For the text-containing cell, return its midpoint in [x, y] coordinate format. 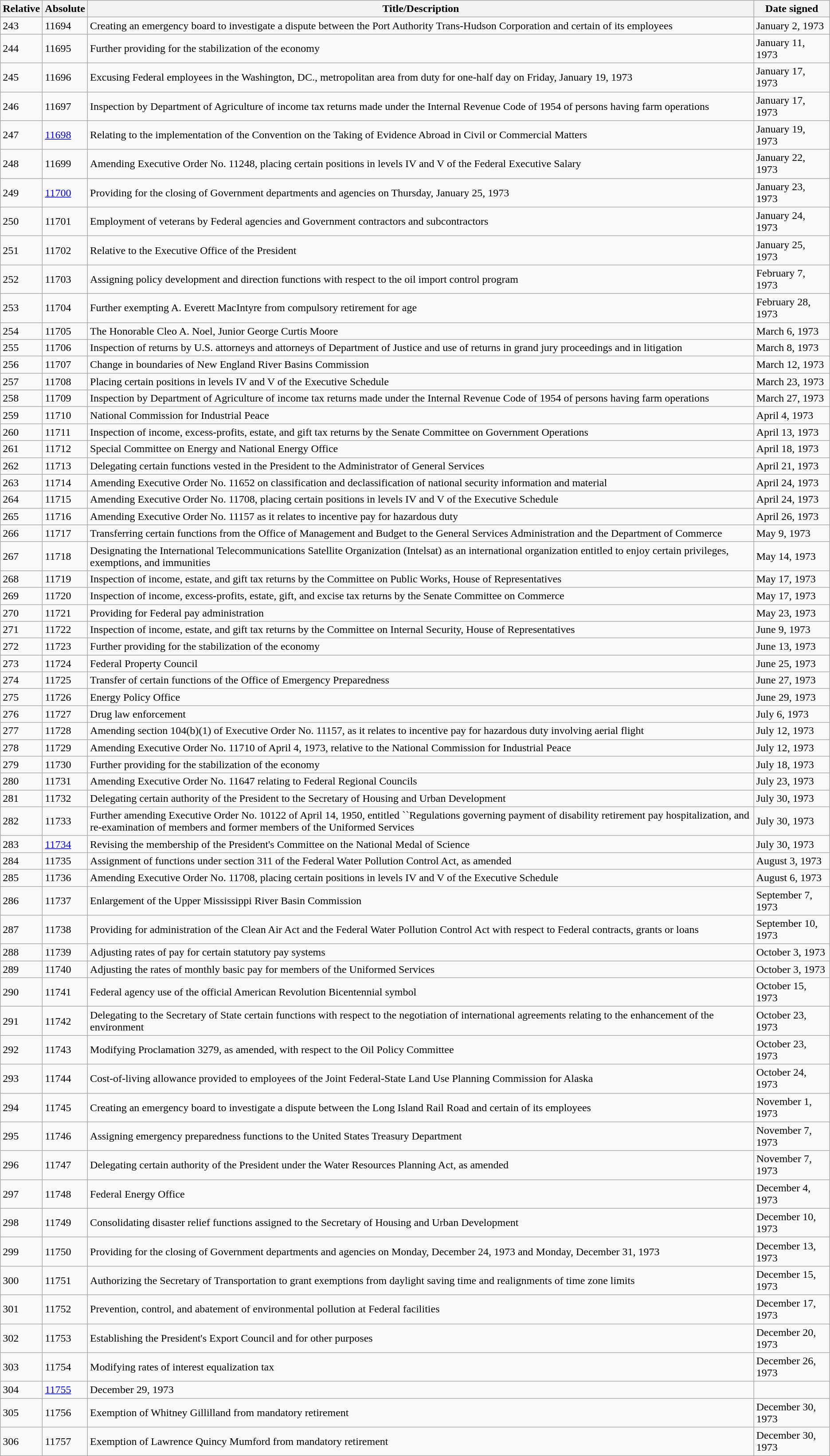
11715 [65, 500]
April 18, 1973 [792, 449]
August 6, 1973 [792, 878]
11724 [65, 664]
Amending Executive Order No. 11157 as it relates to incentive pay for hazardous duty [421, 516]
April 26, 1973 [792, 516]
253 [21, 308]
September 10, 1973 [792, 930]
Amending Executive Order No. 11647 relating to Federal Regional Councils [421, 781]
11712 [65, 449]
11711 [65, 432]
294 [21, 1107]
298 [21, 1222]
January 2, 1973 [792, 26]
265 [21, 516]
11725 [65, 680]
Amending Executive Order No. 11710 of April 4, 1973, relative to the National Commission for Industrial Peace [421, 748]
June 25, 1973 [792, 664]
11694 [65, 26]
301 [21, 1309]
Prevention, control, and abatement of environmental pollution at Federal facilities [421, 1309]
Date signed [792, 9]
255 [21, 348]
11741 [65, 992]
October 24, 1973 [792, 1079]
Cost-of-living allowance provided to employees of the Joint Federal-State Land Use Planning Commission for Alaska [421, 1079]
11727 [65, 714]
Employment of veterans by Federal agencies and Government contractors and subcontractors [421, 222]
Absolute [65, 9]
11755 [65, 1390]
287 [21, 930]
Providing for the closing of Government departments and agencies on Thursday, January 25, 1973 [421, 192]
February 28, 1973 [792, 308]
Delegating certain authority of the President to the Secretary of Housing and Urban Development [421, 798]
11710 [65, 415]
Assigning policy development and direction functions with respect to the oil import control program [421, 279]
248 [21, 164]
December 4, 1973 [792, 1194]
271 [21, 630]
January 19, 1973 [792, 135]
304 [21, 1390]
Amending section 104(b)(1) of Executive Order No. 11157, as it relates to incentive pay for hazardous duty involving aerial flight [421, 731]
285 [21, 878]
11730 [65, 765]
246 [21, 106]
297 [21, 1194]
289 [21, 969]
11750 [65, 1252]
Further exempting A. Everett MacIntyre from compulsory retirement for age [421, 308]
January 25, 1973 [792, 250]
11740 [65, 969]
11696 [65, 77]
January 11, 1973 [792, 49]
269 [21, 596]
295 [21, 1136]
June 13, 1973 [792, 647]
Modifying rates of interest equalization tax [421, 1367]
11709 [65, 398]
267 [21, 556]
Inspection of income, excess-profits, estate, gift, and excise tax returns by the Senate Committee on Commerce [421, 596]
243 [21, 26]
261 [21, 449]
11703 [65, 279]
Federal Property Council [421, 664]
Enlargement of the Upper Mississippi River Basin Commission [421, 901]
260 [21, 432]
11718 [65, 556]
July 18, 1973 [792, 765]
Federal agency use of the official American Revolution Bicentennial symbol [421, 992]
December 15, 1973 [792, 1280]
July 6, 1973 [792, 714]
March 12, 1973 [792, 365]
268 [21, 579]
273 [21, 664]
Relating to the implementation of the Convention on the Taking of Evidence Abroad in Civil or Commercial Matters [421, 135]
305 [21, 1413]
11749 [65, 1222]
272 [21, 647]
286 [21, 901]
11706 [65, 348]
282 [21, 821]
288 [21, 952]
Adjusting rates of pay for certain statutory pay systems [421, 952]
283 [21, 844]
Delegating certain functions vested in the President to the Administrator of General Services [421, 466]
Special Committee on Energy and National Energy Office [421, 449]
January 23, 1973 [792, 192]
December 20, 1973 [792, 1338]
Inspection of income, estate, and gift tax returns by the Committee on Public Works, House of Representatives [421, 579]
June 9, 1973 [792, 630]
11747 [65, 1165]
303 [21, 1367]
Federal Energy Office [421, 1194]
August 3, 1973 [792, 861]
11720 [65, 596]
252 [21, 279]
Relative to the Executive Office of the President [421, 250]
263 [21, 483]
293 [21, 1079]
Relative [21, 9]
259 [21, 415]
275 [21, 697]
11695 [65, 49]
April 13, 1973 [792, 432]
11743 [65, 1050]
September 7, 1973 [792, 901]
June 29, 1973 [792, 697]
245 [21, 77]
Consolidating disaster relief functions assigned to the Secretary of Housing and Urban Development [421, 1222]
Change in boundaries of New England River Basins Commission [421, 365]
11754 [65, 1367]
284 [21, 861]
11746 [65, 1136]
11742 [65, 1021]
11721 [65, 613]
11697 [65, 106]
Providing for the closing of Government departments and agencies on Monday, December 24, 1973 and Monday, December 31, 1973 [421, 1252]
280 [21, 781]
291 [21, 1021]
277 [21, 731]
279 [21, 765]
11704 [65, 308]
Exemption of Whitney Gillilland from mandatory retirement [421, 1413]
December 10, 1973 [792, 1222]
11739 [65, 952]
302 [21, 1338]
296 [21, 1165]
The Honorable Cleo A. Noel, Junior George Curtis Moore [421, 331]
254 [21, 331]
11698 [65, 135]
258 [21, 398]
257 [21, 382]
11735 [65, 861]
Creating an emergency board to investigate a dispute between the Long Island Rail Road and certain of its employees [421, 1107]
262 [21, 466]
Inspection of income, excess-profits, estate, and gift tax returns by the Senate Committee on Government Operations [421, 432]
264 [21, 500]
March 23, 1973 [792, 382]
11729 [65, 748]
11733 [65, 821]
March 6, 1973 [792, 331]
Exemption of Lawrence Quincy Mumford from mandatory retirement [421, 1441]
11756 [65, 1413]
292 [21, 1050]
11705 [65, 331]
Providing for administration of the Clean Air Act and the Federal Water Pollution Control Act with respect to Federal contracts, grants or loans [421, 930]
11745 [65, 1107]
Authorizing the Secretary of Transportation to grant exemptions from daylight saving time and realignments of time zone limits [421, 1280]
256 [21, 365]
October 15, 1973 [792, 992]
March 8, 1973 [792, 348]
11699 [65, 164]
11732 [65, 798]
300 [21, 1280]
11700 [65, 192]
Excusing Federal employees in the Washington, DC., metropolitan area from duty for one-half day on Friday, January 19, 1973 [421, 77]
February 7, 1973 [792, 279]
June 27, 1973 [792, 680]
July 23, 1973 [792, 781]
11717 [65, 533]
December 17, 1973 [792, 1309]
National Commission for Industrial Peace [421, 415]
276 [21, 714]
Creating an emergency board to investigate a dispute between the Port Authority Trans-Hudson Corporation and certain of its employees [421, 26]
Establishing the President's Export Council and for other purposes [421, 1338]
251 [21, 250]
281 [21, 798]
Modifying Proclamation 3279, as amended, with respect to the Oil Policy Committee [421, 1050]
299 [21, 1252]
266 [21, 533]
January 22, 1973 [792, 164]
May 14, 1973 [792, 556]
11757 [65, 1441]
Inspection of returns by U.S. attorneys and attorneys of Department of Justice and use of returns in grand jury proceedings and in litigation [421, 348]
11752 [65, 1309]
11734 [65, 844]
Drug law enforcement [421, 714]
249 [21, 192]
April 21, 1973 [792, 466]
May 23, 1973 [792, 613]
250 [21, 222]
306 [21, 1441]
Transferring certain functions from the Office of Management and Budget to the General Services Administration and the Department of Commerce [421, 533]
Providing for Federal pay administration [421, 613]
Assigning emergency preparedness functions to the United States Treasury Department [421, 1136]
11708 [65, 382]
November 1, 1973 [792, 1107]
290 [21, 992]
11736 [65, 878]
May 9, 1973 [792, 533]
Amending Executive Order No. 11248, placing certain positions in levels IV and V of the Federal Executive Salary [421, 164]
11716 [65, 516]
11737 [65, 901]
Energy Policy Office [421, 697]
11728 [65, 731]
January 24, 1973 [792, 222]
270 [21, 613]
244 [21, 49]
Revising the membership of the President's Committee on the National Medal of Science [421, 844]
11702 [65, 250]
11751 [65, 1280]
11744 [65, 1079]
11731 [65, 781]
March 27, 1973 [792, 398]
11701 [65, 222]
Delegating certain authority of the President under the Water Resources Planning Act, as amended [421, 1165]
247 [21, 135]
Title/Description [421, 9]
274 [21, 680]
11753 [65, 1338]
Adjusting the rates of monthly basic pay for members of the Uniformed Services [421, 969]
Inspection of income, estate, and gift tax returns by the Committee on Internal Security, House of Representatives [421, 630]
11748 [65, 1194]
December 29, 1973 [421, 1390]
11714 [65, 483]
Transfer of certain functions of the Office of Emergency Preparedness [421, 680]
December 13, 1973 [792, 1252]
Assignment of functions under section 311 of the Federal Water Pollution Control Act, as amended [421, 861]
Amending Executive Order No. 11652 on classification and declassification of national security information and material [421, 483]
11713 [65, 466]
April 4, 1973 [792, 415]
11707 [65, 365]
278 [21, 748]
11738 [65, 930]
11726 [65, 697]
December 26, 1973 [792, 1367]
11719 [65, 579]
11722 [65, 630]
Placing certain positions in levels IV and V of the Executive Schedule [421, 382]
11723 [65, 647]
